Identify which cell holds the provided text, then report its (X, Y) central coordinate. 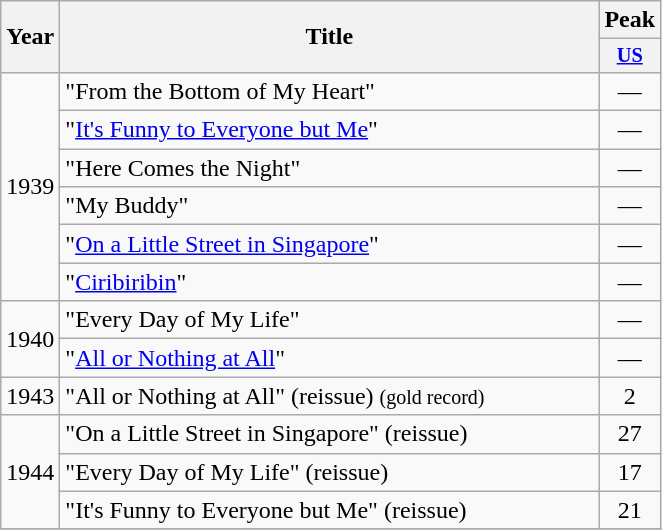
21 (630, 510)
"Ciribiribin" (330, 282)
"On a Little Street in Singapore" (reissue) (330, 434)
2 (630, 396)
Title (330, 37)
"Every Day of My Life" (reissue) (330, 472)
17 (630, 472)
"My Buddy" (330, 206)
1939 (30, 186)
US (630, 56)
"It's Funny to Everyone but Me" (reissue) (330, 510)
"It's Funny to Everyone but Me" (330, 130)
"Here Comes the Night" (330, 168)
1944 (30, 472)
"On a Little Street in Singapore" (330, 244)
1943 (30, 396)
1940 (30, 339)
Year (30, 37)
"Every Day of My Life" (330, 320)
27 (630, 434)
Peak (630, 20)
"All or Nothing at All" (reissue) (gold record) (330, 396)
"From the Bottom of My Heart" (330, 91)
"All or Nothing at All" (330, 358)
